Return (x, y) of the center of cell containing provided text 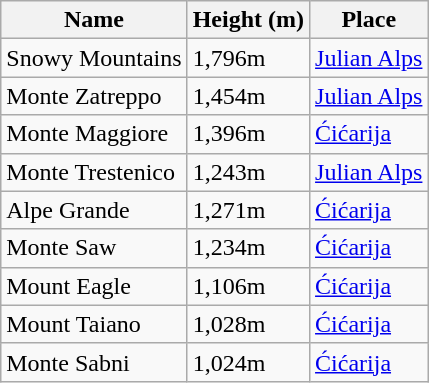
1,454m (248, 96)
Mount Taiano (94, 324)
Snowy Mountains (94, 58)
Monte Maggiore (94, 134)
1,106m (248, 286)
Monte Saw (94, 248)
Monte Sabni (94, 362)
1,796m (248, 58)
1,396m (248, 134)
1,024m (248, 362)
1,243m (248, 172)
Place (369, 20)
Alpe Grande (94, 210)
Monte Trestenico (94, 172)
1,271m (248, 210)
Name (94, 20)
1,234m (248, 248)
Monte Zatreppo (94, 96)
Height (m) (248, 20)
1,028m (248, 324)
Mount Eagle (94, 286)
